Detect which cell encompasses the target text, then output its (X, Y) center coordinate. 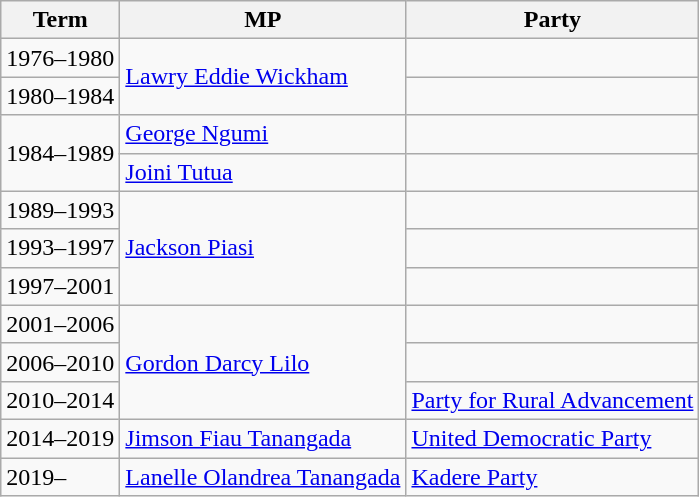
Lanelle Olandrea Tanangada (263, 477)
2001–2006 (60, 324)
2010–2014 (60, 400)
George Ngumi (263, 134)
2014–2019 (60, 438)
2006–2010 (60, 362)
Joini Tutua (263, 172)
1989–1993 (60, 210)
1993–1997 (60, 248)
Term (60, 20)
2019– (60, 477)
1984–1989 (60, 153)
United Democratic Party (552, 438)
Lawry Eddie Wickham (263, 77)
1976–1980 (60, 58)
1997–2001 (60, 286)
Party (552, 20)
Party for Rural Advancement (552, 400)
Kadere Party (552, 477)
1980–1984 (60, 96)
Gordon Darcy Lilo (263, 362)
Jackson Piasi (263, 248)
MP (263, 20)
Jimson Fiau Tanangada (263, 438)
